Search for the cell housing the specified text and yield its (X, Y) center coordinate. 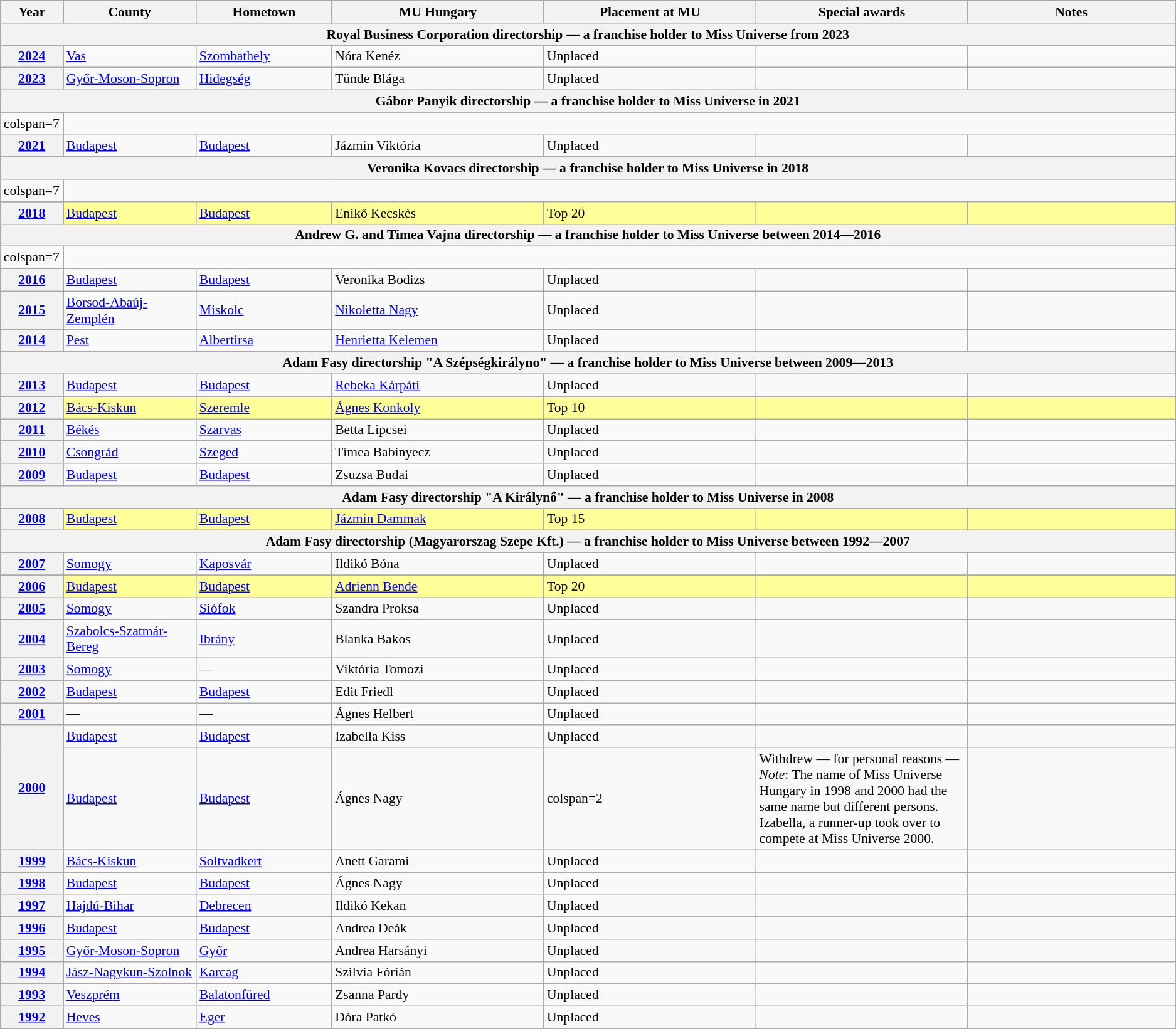
1992 (32, 1018)
2000 (32, 788)
Csongrád (130, 453)
Győr (264, 951)
Vas (130, 56)
Siófok (264, 609)
Andrew G. and Timea Vajna directorship — a franchise holder to Miss Universe between 2014―2016 (588, 235)
Placement at MU (650, 12)
Szabolcs-Szatmár-Bereg (130, 640)
2012 (32, 408)
County (130, 12)
Pest (130, 340)
Adrienn Bende (438, 586)
Blanka Bakos (438, 640)
Heves (130, 1018)
2018 (32, 213)
1997 (32, 906)
Debrecen (264, 906)
2005 (32, 609)
2014 (32, 340)
Ibrány (264, 640)
Kaposvár (264, 564)
Jász-Nagykun-Szolnok (130, 973)
1994 (32, 973)
Top 10 (650, 408)
Zsuzsa Budai (438, 475)
1995 (32, 951)
Enikő Kecskès (438, 213)
1998 (32, 884)
Adam Fasy directorship "A Szépségkirályno" — a franchise holder to Miss Universe between 2009―2013 (588, 363)
Albertirsa (264, 340)
Adam Fasy directorship "A Királynő" — a franchise holder to Miss Universe in 2008 (588, 497)
Royal Business Corporation directorship — a franchise holder to Miss Universe from 2023 (588, 34)
2011 (32, 430)
Szarvas (264, 430)
Year (32, 12)
Veszprém (130, 995)
Edit Friedl (438, 692)
Betta Lipcsei (438, 430)
MU Hungary (438, 12)
2003 (32, 670)
Balatonfüred (264, 995)
colspan=2 (650, 799)
Gábor Panyik directorship — a franchise holder to Miss Universe in 2021 (588, 102)
Dóra Patkó (438, 1018)
2006 (32, 586)
2004 (32, 640)
Nikoletta Nagy (438, 310)
2002 (32, 692)
2009 (32, 475)
2023 (32, 79)
Izabella Kiss (438, 737)
Hajdú-Bihar (130, 906)
Békés (130, 430)
2015 (32, 310)
Henrietta Kelemen (438, 340)
Szeged (264, 453)
Top 15 (650, 519)
Veronika Kovacs directorship — a franchise holder to Miss Universe in 2018 (588, 169)
Adam Fasy directorship (Magyarorszag Szepe Kft.) — a franchise holder to Miss Universe between 1992―2007 (588, 542)
2001 (32, 714)
1996 (32, 928)
Szandra Proksa (438, 609)
2024 (32, 56)
Jázmin Dammak (438, 519)
Special awards (862, 12)
Tímea Babinyecz (438, 453)
Jázmin Viktória (438, 146)
Viktória Tomozi (438, 670)
Nóra Kenéz (438, 56)
Soltvadkert (264, 861)
Szilvia Fórián (438, 973)
Notes (1071, 12)
Miskolc (264, 310)
Hidegség (264, 79)
1993 (32, 995)
Ildikó Kekan (438, 906)
Eger (264, 1018)
1999 (32, 861)
2016 (32, 280)
Tünde Blága (438, 79)
Hometown (264, 12)
2007 (32, 564)
Zsanna Pardy (438, 995)
Szombathely (264, 56)
Ildikó Bóna (438, 564)
Andrea Deák (438, 928)
Rebeka Kárpáti (438, 386)
Ágnes Konkoly (438, 408)
2010 (32, 453)
Anett Garami (438, 861)
Ágnes Helbert (438, 714)
2008 (32, 519)
Veronika Bodizs (438, 280)
Borsod-Abaúj-Zemplén (130, 310)
Karcag (264, 973)
Andrea Harsányi (438, 951)
2013 (32, 386)
2021 (32, 146)
Szeremle (264, 408)
